Locate the cell with the specified text and output its (X, Y) center coordinate. 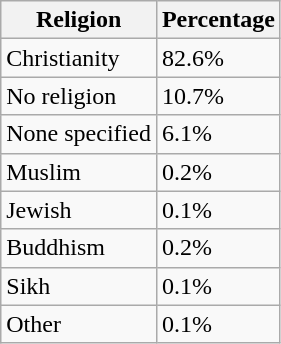
6.1% (218, 134)
Religion (79, 20)
None specified (79, 134)
No religion (79, 96)
Sikh (79, 286)
Muslim (79, 172)
Jewish (79, 210)
Percentage (218, 20)
82.6% (218, 58)
10.7% (218, 96)
Buddhism (79, 248)
Other (79, 324)
Christianity (79, 58)
